Determine the [x, y] coordinate at the center of the cell enclosing the given text.  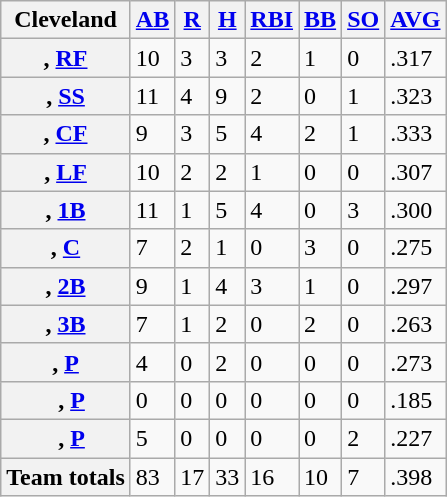
.263 [416, 324]
.398 [416, 477]
.185 [416, 400]
.317 [416, 58]
.275 [416, 248]
R [192, 20]
16 [272, 477]
, LF [66, 172]
, 3B [66, 324]
, RF [66, 58]
Team totals [66, 477]
.333 [416, 134]
.297 [416, 286]
, 2B [66, 286]
, CF [66, 134]
Cleveland [66, 20]
SO [364, 20]
.273 [416, 362]
.307 [416, 172]
, 1B [66, 210]
, SS [66, 96]
.227 [416, 438]
.323 [416, 96]
RBI [272, 20]
83 [152, 477]
17 [192, 477]
, C [66, 248]
H [228, 20]
.300 [416, 210]
33 [228, 477]
AB [152, 20]
BB [320, 20]
AVG [416, 20]
